Search for the cell housing the specified text and yield its (X, Y) center coordinate. 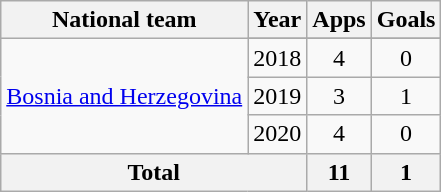
Year (278, 20)
2020 (278, 134)
2018 (278, 58)
National team (124, 20)
Total (154, 172)
11 (339, 172)
3 (339, 96)
Apps (339, 20)
2019 (278, 96)
Goals (406, 20)
Bosnia and Herzegovina (124, 96)
